Find where the given text appears and provide that cell's center as (X, Y) coordinate. 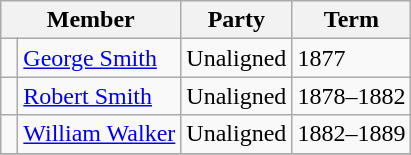
Party (236, 20)
George Smith (100, 58)
1878–1882 (352, 96)
Term (352, 20)
1877 (352, 58)
Robert Smith (100, 96)
1882–1889 (352, 134)
William Walker (100, 134)
Member (91, 20)
